Capture the cell that displays the provided text and extract its (X, Y) central coordinate. 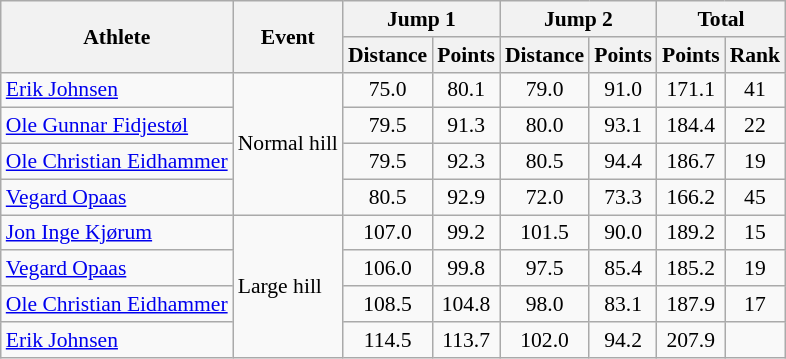
73.3 (623, 197)
Total (721, 19)
207.9 (691, 340)
98.0 (544, 304)
92.9 (466, 197)
Athlete (117, 36)
108.5 (388, 304)
Jon Inge Kjørum (117, 233)
Rank (756, 55)
113.7 (466, 340)
104.8 (466, 304)
17 (756, 304)
90.0 (623, 233)
91.3 (466, 126)
41 (756, 90)
Jump 2 (578, 19)
80.1 (466, 90)
80.0 (544, 126)
189.2 (691, 233)
Event (288, 36)
171.1 (691, 90)
94.2 (623, 340)
15 (756, 233)
99.8 (466, 269)
102.0 (544, 340)
Large hill (288, 286)
Jump 1 (422, 19)
45 (756, 197)
185.2 (691, 269)
79.0 (544, 90)
106.0 (388, 269)
94.4 (623, 162)
186.7 (691, 162)
83.1 (623, 304)
85.4 (623, 269)
166.2 (691, 197)
91.0 (623, 90)
92.3 (466, 162)
184.4 (691, 126)
93.1 (623, 126)
22 (756, 126)
Ole Gunnar Fidjestøl (117, 126)
72.0 (544, 197)
99.2 (466, 233)
114.5 (388, 340)
Normal hill (288, 143)
107.0 (388, 233)
75.0 (388, 90)
187.9 (691, 304)
97.5 (544, 269)
101.5 (544, 233)
